Scan for the cell matching the given text and deliver its (x, y) coordinate at center. 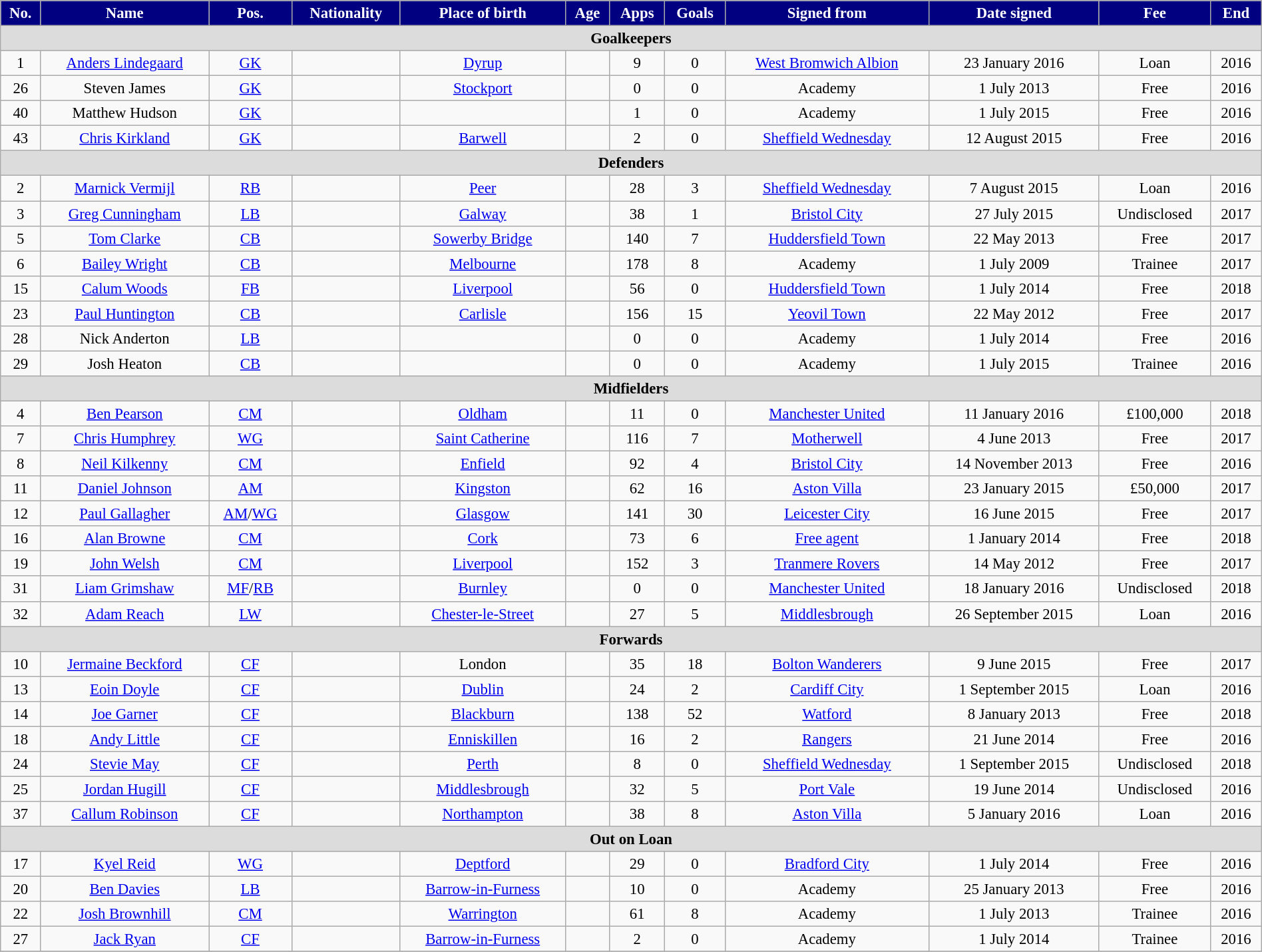
141 (638, 514)
Jordan Hugill (125, 789)
Warrington (483, 914)
Peer (483, 188)
156 (638, 314)
73 (638, 539)
MF/RB (250, 589)
9 (638, 63)
Oldham (483, 413)
Barwell (483, 138)
138 (638, 714)
Place of birth (483, 13)
18 January 2016 (1014, 589)
Date signed (1014, 13)
RB (250, 188)
5 January 2016 (1014, 814)
Blackburn (483, 714)
1 July 2009 (1014, 264)
Leicester City (827, 514)
Yeovil Town (827, 314)
Josh Brownhill (125, 914)
Forwards (631, 639)
Ben Pearson (125, 413)
Saint Catherine (483, 439)
37 (21, 814)
Fee (1155, 13)
Apps (638, 13)
12 (21, 514)
14 (21, 714)
20 (21, 889)
21 June 2014 (1014, 739)
19 June 2014 (1014, 789)
7 August 2015 (1014, 188)
14 November 2013 (1014, 464)
17 (21, 864)
Sowerby Bridge (483, 238)
Goalkeepers (631, 39)
Signed from (827, 13)
152 (638, 564)
Cardiff City (827, 689)
Steven James (125, 89)
Melbourne (483, 264)
92 (638, 464)
52 (695, 714)
23 (21, 314)
Andy Little (125, 739)
12 August 2015 (1014, 138)
Enniskillen (483, 739)
Paul Gallagher (125, 514)
End (1237, 13)
11 January 2016 (1014, 413)
West Bromwich Albion (827, 63)
Northampton (483, 814)
Enfield (483, 464)
22 (21, 914)
Motherwell (827, 439)
Cork (483, 539)
140 (638, 238)
Burnley (483, 589)
AM (250, 489)
Dublin (483, 689)
Pos. (250, 13)
Stockport (483, 89)
Anders Lindegaard (125, 63)
Stevie May (125, 764)
8 January 2013 (1014, 714)
40 (21, 113)
Bailey Wright (125, 264)
Name (125, 13)
25 January 2013 (1014, 889)
Ben Davies (125, 889)
Liam Grimshaw (125, 589)
Tranmere Rovers (827, 564)
Marnick Vermijl (125, 188)
Jermaine Beckford (125, 664)
31 (21, 589)
Greg Cunningham (125, 214)
Dyrup (483, 63)
Bradford City (827, 864)
Josh Heaton (125, 363)
Port Vale (827, 789)
Defenders (631, 163)
Midfielders (631, 389)
Deptford (483, 864)
178 (638, 264)
61 (638, 914)
Out on Loan (631, 839)
4 June 2013 (1014, 439)
Nationality (346, 13)
Jack Ryan (125, 939)
Glasgow (483, 514)
Callum Robinson (125, 814)
Kyel Reid (125, 864)
Galway (483, 214)
30 (695, 514)
1 January 2014 (1014, 539)
Goals (695, 13)
Adam Reach (125, 614)
23 January 2016 (1014, 63)
Eoin Doyle (125, 689)
FB (250, 288)
AM/WG (250, 514)
23 January 2015 (1014, 489)
Chris Humphrey (125, 439)
Paul Huntington (125, 314)
Perth (483, 764)
Rangers (827, 739)
Calum Woods (125, 288)
No. (21, 13)
LW (250, 614)
Chester-le-Street (483, 614)
27 July 2015 (1014, 214)
Watford (827, 714)
116 (638, 439)
22 May 2013 (1014, 238)
Tom Clarke (125, 238)
Kingston (483, 489)
22 May 2012 (1014, 314)
Alan Browne (125, 539)
9 June 2015 (1014, 664)
25 (21, 789)
Carlisle (483, 314)
56 (638, 288)
Chris Kirkland (125, 138)
£100,000 (1155, 413)
35 (638, 664)
26 September 2015 (1014, 614)
43 (21, 138)
14 May 2012 (1014, 564)
62 (638, 489)
Bolton Wanderers (827, 664)
Daniel Johnson (125, 489)
26 (21, 89)
Neil Kilkenny (125, 464)
16 June 2015 (1014, 514)
Matthew Hudson (125, 113)
£50,000 (1155, 489)
Joe Garner (125, 714)
13 (21, 689)
Free agent (827, 539)
Age (587, 13)
Nick Anderton (125, 339)
London (483, 664)
19 (21, 564)
John Welsh (125, 564)
